Extract the [X, Y] coordinate from the center of the cell holding the provided text.  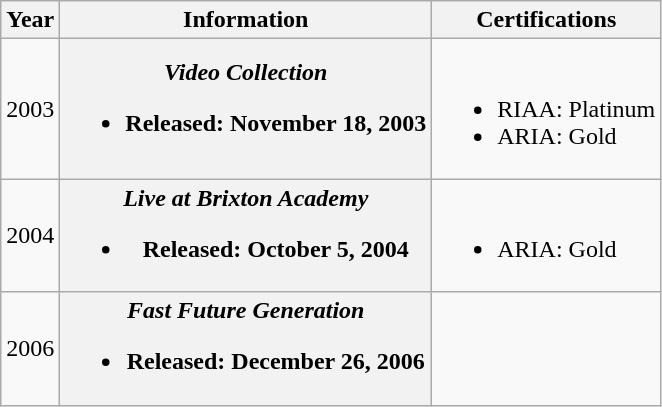
2004 [30, 236]
Fast Future GenerationReleased: December 26, 2006 [246, 348]
RIAA: PlatinumARIA: Gold [546, 109]
ARIA: Gold [546, 236]
2003 [30, 109]
Certifications [546, 20]
Live at Brixton AcademyReleased: October 5, 2004 [246, 236]
Year [30, 20]
Information [246, 20]
2006 [30, 348]
Video CollectionReleased: November 18, 2003 [246, 109]
